Provide the (x, y) coordinate of the cell's center where the given text is located.  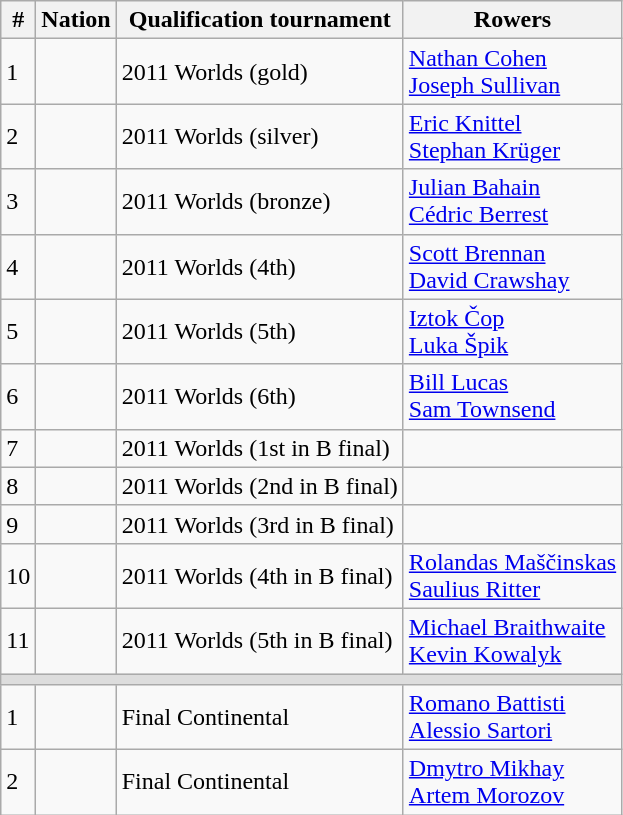
3 (18, 202)
10 (18, 576)
Romano BattistiAlessio Sartori (512, 718)
2011 Worlds (silver) (260, 136)
2011 Worlds (4th) (260, 266)
Dmytro MikhayArtem Morozov (512, 782)
# (18, 20)
2011 Worlds (5th) (260, 332)
2011 Worlds (1st in B final) (260, 448)
Scott BrennanDavid Crawshay (512, 266)
Nation (76, 20)
2011 Worlds (3rd in B final) (260, 524)
Julian BahainCédric Berrest (512, 202)
Nathan CohenJoseph Sullivan (512, 72)
Bill LucasSam Townsend (512, 396)
6 (18, 396)
2011 Worlds (6th) (260, 396)
Rowers (512, 20)
9 (18, 524)
Iztok ČopLuka Špik (512, 332)
2011 Worlds (2nd in B final) (260, 486)
Qualification tournament (260, 20)
11 (18, 640)
Rolandas MaščinskasSaulius Ritter (512, 576)
2011 Worlds (gold) (260, 72)
Michael BraithwaiteKevin Kowalyk (512, 640)
2011 Worlds (5th in B final) (260, 640)
8 (18, 486)
7 (18, 448)
2011 Worlds (4th in B final) (260, 576)
2011 Worlds (bronze) (260, 202)
5 (18, 332)
Eric KnittelStephan Krüger (512, 136)
4 (18, 266)
